Capture the cell that displays the provided text and extract its (x, y) central coordinate. 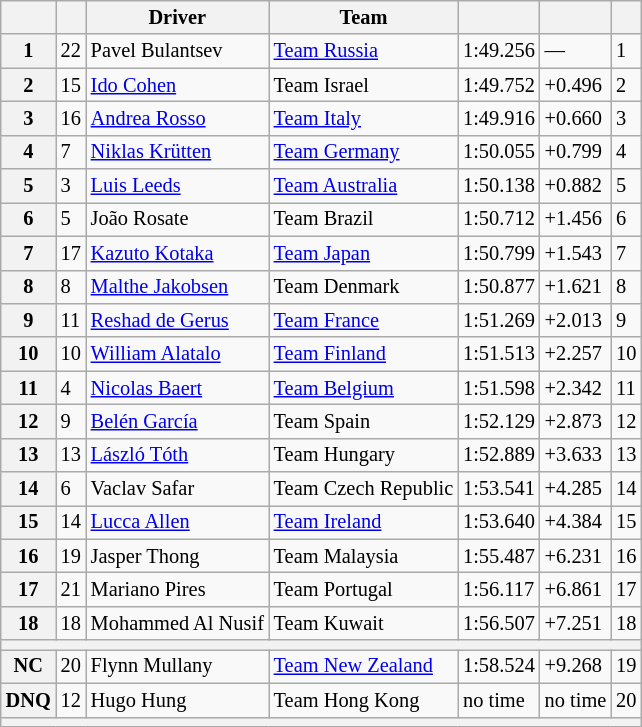
1:56.507 (499, 623)
1:58.524 (499, 666)
NC (28, 666)
1:51.598 (499, 388)
— (576, 51)
Team Denmark (364, 287)
Team Finland (364, 354)
22 (71, 51)
+4.285 (576, 489)
Team Spain (364, 421)
Team Malaysia (364, 556)
Team Japan (364, 253)
László Tóth (178, 455)
+6.861 (576, 589)
1:52.889 (499, 455)
1:50.712 (499, 219)
Team Czech Republic (364, 489)
1:56.117 (499, 589)
+1.621 (576, 287)
Team Australia (364, 186)
Team Brazil (364, 219)
Team Israel (364, 85)
Reshad de Gerus (178, 320)
21 (71, 589)
Team (364, 17)
+2.342 (576, 388)
Team France (364, 320)
Belén García (178, 421)
Nicolas Baert (178, 388)
Team Belgium (364, 388)
Team Portugal (364, 589)
+0.660 (576, 118)
Kazuto Kotaka (178, 253)
+3.633 (576, 455)
Team New Zealand (364, 666)
Lucca Allen (178, 522)
1:49.916 (499, 118)
Flynn Mullany (178, 666)
+0.496 (576, 85)
1:49.256 (499, 51)
+0.799 (576, 152)
1:50.799 (499, 253)
Luis Leeds (178, 186)
Team Ireland (364, 522)
1:50.055 (499, 152)
Pavel Bulantsev (178, 51)
Team Hong Kong (364, 700)
Jasper Thong (178, 556)
+2.257 (576, 354)
Hugo Hung (178, 700)
+6.231 (576, 556)
Driver (178, 17)
1:50.138 (499, 186)
+0.882 (576, 186)
+9.268 (576, 666)
1:52.129 (499, 421)
1:55.487 (499, 556)
+1.456 (576, 219)
Team Kuwait (364, 623)
Team Germany (364, 152)
Malthe Jakobsen (178, 287)
+2.873 (576, 421)
+7.251 (576, 623)
Mariano Pires (178, 589)
DNQ (28, 700)
1:51.513 (499, 354)
1:50.877 (499, 287)
Team Russia (364, 51)
+1.543 (576, 253)
João Rosate (178, 219)
1:53.640 (499, 522)
Team Hungary (364, 455)
Vaclav Safar (178, 489)
Andrea Rosso (178, 118)
1:53.541 (499, 489)
1:51.269 (499, 320)
Niklas Krütten (178, 152)
+2.013 (576, 320)
Mohammed Al Nusif (178, 623)
Ido Cohen (178, 85)
Team Italy (364, 118)
William Alatalo (178, 354)
+4.384 (576, 522)
1:49.752 (499, 85)
